Identify which cell holds the provided text, then report its [x, y] central coordinate. 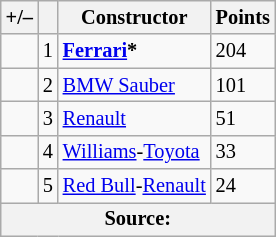
BMW Sauber [134, 85]
Red Bull-Renault [134, 186]
204 [243, 51]
33 [243, 152]
24 [243, 186]
2 [48, 85]
Source: [138, 219]
Renault [134, 118]
51 [243, 118]
Williams-Toyota [134, 152]
+/– [20, 17]
5 [48, 186]
4 [48, 152]
101 [243, 85]
3 [48, 118]
1 [48, 51]
Ferrari* [134, 51]
Points [243, 17]
Constructor [134, 17]
